Determine the [X, Y] coordinate at the center of the cell enclosing the given text.  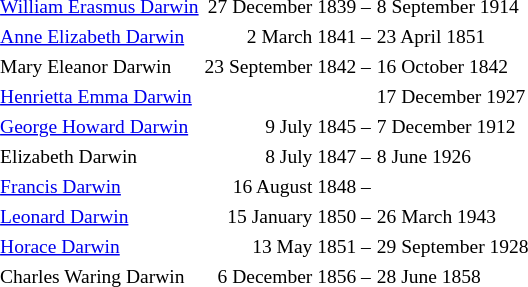
23 September 1842 – [288, 66]
2 March 1841 – [288, 36]
13 May 1851 – [288, 246]
15 January 1850 – [288, 216]
9 July 1845 – [288, 126]
8 July 1847 – [288, 156]
16 August 1848 – [288, 186]
